From the cell containing the given text, extract its center point as [X, Y] coordinate. 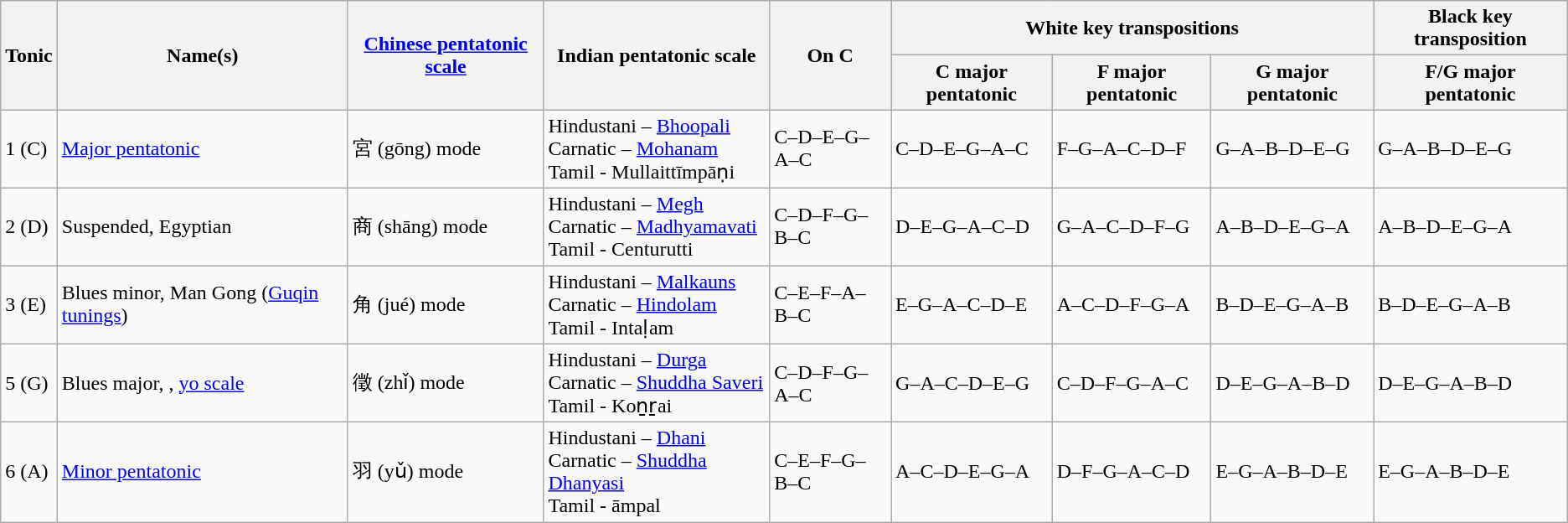
羽 (yǔ) mode [446, 473]
Tonic [29, 55]
2 (D) [29, 226]
C major pentatonic [972, 82]
Black key transposition [1471, 28]
Chinese pentatonic scale [446, 55]
A–C–D–E–G–A [972, 473]
Hindustani – MeghCarnatic – MadhyamavatiTamil - Centurutti [657, 226]
White key transpositions [1132, 28]
G–A–C–D–F–G [1132, 226]
5 (G) [29, 383]
商 (shāng) mode [446, 226]
Major pentatonic [203, 149]
Name(s) [203, 55]
F major pentatonic [1132, 82]
D–F–G–A–C–D [1132, 473]
Indian pentatonic scale [657, 55]
G–A–C–D–E–G [972, 383]
C–E–F–A–B–C [831, 304]
Suspended, Egyptian [203, 226]
徵 (zhǐ) mode [446, 383]
C–E–F–G–B–C [831, 473]
Hindustani – DhaniCarnatic – Shuddha DhanyasiTamil - āmpal [657, 473]
G major pentatonic [1292, 82]
C–D–F–G–B–C [831, 226]
F/G major pentatonic [1471, 82]
Hindustani – BhoopaliCarnatic – MohanamTamil - Mullaittīmpāṇi [657, 149]
Hindustani – MalkaunsCarnatic – HindolamTamil - Intaḷam [657, 304]
Blues minor, Man Gong (Guqin tunings) [203, 304]
Hindustani – DurgaCarnatic – Shuddha SaveriTamil - Koṉṟai [657, 383]
D–E–G–A–C–D [972, 226]
1 (C) [29, 149]
宮 (gōng) mode [446, 149]
E–G–A–C–D–E [972, 304]
A–C–D–F–G–A [1132, 304]
角 (jué) mode [446, 304]
6 (A) [29, 473]
Blues major, , yo scale [203, 383]
Minor pentatonic [203, 473]
F–G–A–C–D–F [1132, 149]
3 (E) [29, 304]
On C [831, 55]
